Locate the cell with the specified text and output its [x, y] center coordinate. 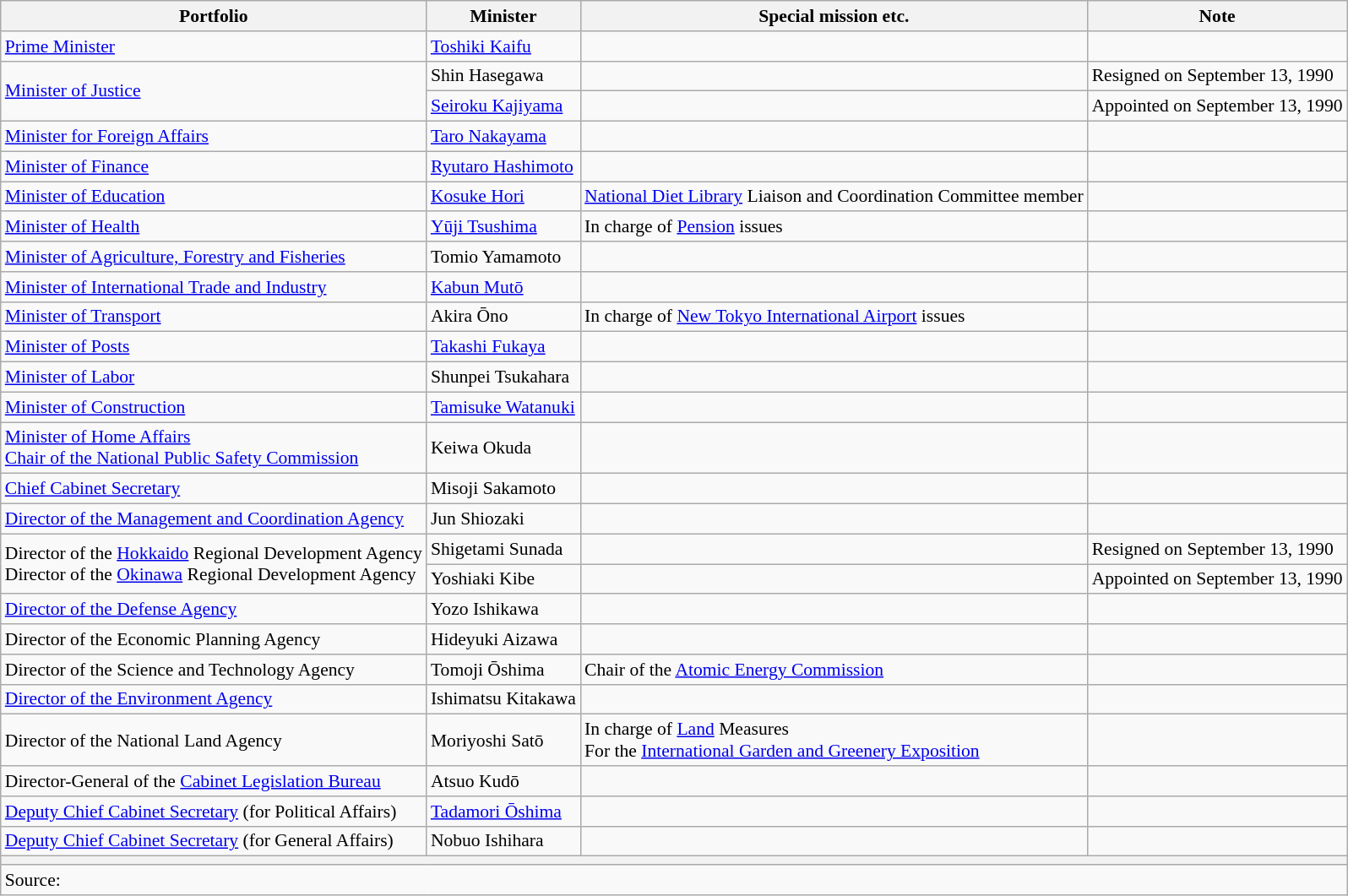
Atsuo Kudō [503, 781]
Tamisuke Watanuki [503, 407]
Jun Shiozaki [503, 519]
Moriyoshi Satō [503, 740]
Source: [674, 880]
Deputy Chief Cabinet Secretary (for General Affairs) [214, 841]
Minister of International Trade and Industry [214, 287]
Minister of Finance [214, 166]
Yūji Tsushima [503, 227]
Portfolio [214, 16]
Takashi Fukaya [503, 347]
Director of the National Land Agency [214, 740]
Ishimatsu Kitakawa [503, 699]
Tomio Yamamoto [503, 257]
Minister of Health [214, 227]
In charge of Land MeasuresFor the International Garden and Greenery Exposition [834, 740]
Shunpei Tsukahara [503, 377]
Misoji Sakamoto [503, 489]
Kosuke Hori [503, 197]
Nobuo Ishihara [503, 841]
Minister of Construction [214, 407]
Tadamori Ōshima [503, 812]
Shigetami Sunada [503, 549]
Director of the Hokkaido Regional Development AgencyDirector of the Okinawa Regional Development Agency [214, 564]
Minister of Transport [214, 317]
Minister of Justice [214, 91]
Keiwa Okuda [503, 448]
Minister of Agriculture, Forestry and Fisheries [214, 257]
Tomoji Ōshima [503, 670]
Note [1218, 16]
Director of the Defense Agency [214, 610]
Director of the Management and Coordination Agency [214, 519]
Director-General of the Cabinet Legislation Bureau [214, 781]
Minister of Labor [214, 377]
National Diet Library Liaison and Coordination Committee member [834, 197]
Yoshiaki Kibe [503, 579]
Special mission etc. [834, 16]
Chair of the Atomic Energy Commission [834, 670]
Director of the Science and Technology Agency [214, 670]
Minister for Foreign Affairs [214, 137]
Director of the Environment Agency [214, 699]
Seiroku Kajiyama [503, 106]
Minister [503, 16]
Minister of Home AffairsChair of the National Public Safety Commission [214, 448]
Hideyuki Aizawa [503, 639]
Minister of Posts [214, 347]
Akira Ōno [503, 317]
Taro Nakayama [503, 137]
In charge of Pension issues [834, 227]
Prime Minister [214, 46]
Deputy Chief Cabinet Secretary (for Political Affairs) [214, 812]
Kabun Mutō [503, 287]
Chief Cabinet Secretary [214, 489]
In charge of New Tokyo International Airport issues [834, 317]
Ryutaro Hashimoto [503, 166]
Director of the Economic Planning Agency [214, 639]
Toshiki Kaifu [503, 46]
Minister of Education [214, 197]
Yozo Ishikawa [503, 610]
Shin Hasegawa [503, 76]
